Detect which cell encompasses the target text, then output its [X, Y] center coordinate. 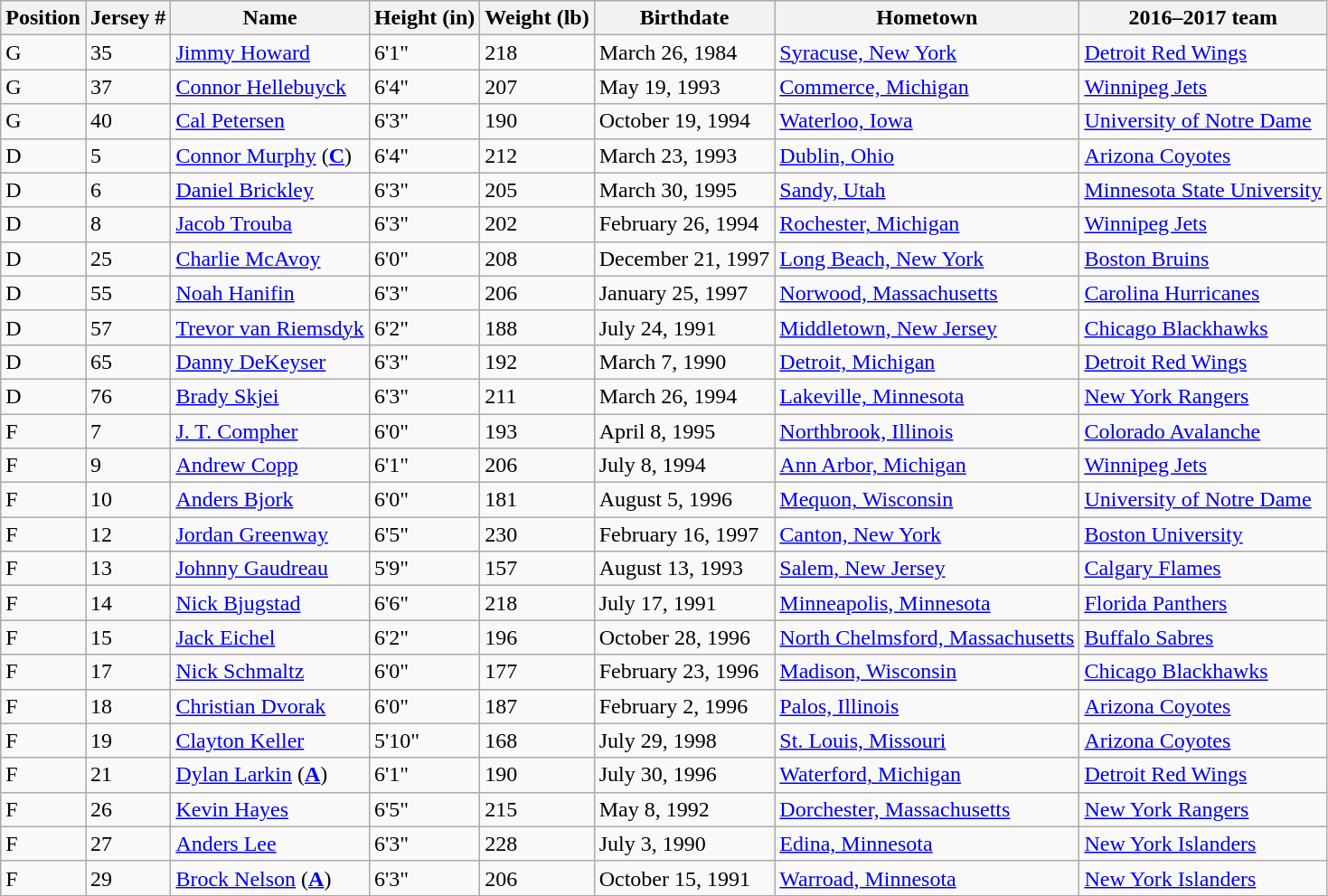
18 [127, 706]
215 [537, 809]
202 [537, 224]
13 [127, 569]
Sandy, Utah [928, 190]
9 [127, 466]
187 [537, 706]
North Chelmsford, Massachusetts [928, 637]
205 [537, 190]
July 17, 1991 [684, 603]
192 [537, 362]
27 [127, 844]
Birthdate [684, 18]
Jimmy Howard [270, 52]
Jacob Trouba [270, 224]
Brock Nelson (A) [270, 878]
40 [127, 121]
10 [127, 500]
57 [127, 327]
Jersey # [127, 18]
168 [537, 740]
February 23, 1996 [684, 672]
May 8, 1992 [684, 809]
15 [127, 637]
207 [537, 87]
Detroit, Michigan [928, 362]
July 8, 1994 [684, 466]
Connor Hellebuyck [270, 87]
2016–2017 team [1203, 18]
Warroad, Minnesota [928, 878]
December 21, 1997 [684, 259]
October 28, 1996 [684, 637]
Lakeville, Minnesota [928, 396]
August 13, 1993 [684, 569]
19 [127, 740]
Carolina Hurricanes [1203, 293]
35 [127, 52]
Charlie McAvoy [270, 259]
Anders Bjork [270, 500]
6 [127, 190]
25 [127, 259]
J. T. Compher [270, 431]
228 [537, 844]
Ann Arbor, Michigan [928, 466]
July 24, 1991 [684, 327]
17 [127, 672]
Trevor van Riemsdyk [270, 327]
Edina, Minnesota [928, 844]
Kevin Hayes [270, 809]
Height (in) [424, 18]
July 29, 1998 [684, 740]
Daniel Brickley [270, 190]
April 8, 1995 [684, 431]
Canton, New York [928, 534]
181 [537, 500]
Palos, Illinois [928, 706]
Waterford, Michigan [928, 775]
Salem, New Jersey [928, 569]
March 7, 1990 [684, 362]
Christian Dvorak [270, 706]
July 30, 1996 [684, 775]
March 30, 1995 [684, 190]
Dylan Larkin (A) [270, 775]
12 [127, 534]
Minnesota State University [1203, 190]
230 [537, 534]
Nick Bjugstad [270, 603]
February 16, 1997 [684, 534]
Cal Petersen [270, 121]
Weight (lb) [537, 18]
Connor Murphy (C) [270, 156]
Clayton Keller [270, 740]
Commerce, Michigan [928, 87]
Mequon, Wisconsin [928, 500]
Norwood, Massachusetts [928, 293]
Andrew Copp [270, 466]
Northbrook, Illinois [928, 431]
May 19, 1993 [684, 87]
76 [127, 396]
29 [127, 878]
55 [127, 293]
Florida Panthers [1203, 603]
Jordan Greenway [270, 534]
Boston Bruins [1203, 259]
Position [43, 18]
5'9" [424, 569]
March 23, 1993 [684, 156]
14 [127, 603]
October 19, 1994 [684, 121]
Middletown, New Jersey [928, 327]
21 [127, 775]
188 [537, 327]
208 [537, 259]
February 2, 1996 [684, 706]
Dublin, Ohio [928, 156]
Johnny Gaudreau [270, 569]
March 26, 1984 [684, 52]
65 [127, 362]
Colorado Avalanche [1203, 431]
St. Louis, Missouri [928, 740]
7 [127, 431]
Noah Hanifin [270, 293]
Dorchester, Massachusetts [928, 809]
Brady Skjei [270, 396]
157 [537, 569]
July 3, 1990 [684, 844]
Syracuse, New York [928, 52]
Jack Eichel [270, 637]
Anders Lee [270, 844]
Calgary Flames [1203, 569]
211 [537, 396]
August 5, 1996 [684, 500]
Hometown [928, 18]
Buffalo Sabres [1203, 637]
February 26, 1994 [684, 224]
Name [270, 18]
Rochester, Michigan [928, 224]
Nick Schmaltz [270, 672]
5'10" [424, 740]
8 [127, 224]
Minneapolis, Minnesota [928, 603]
6'6" [424, 603]
5 [127, 156]
37 [127, 87]
212 [537, 156]
January 25, 1997 [684, 293]
Long Beach, New York [928, 259]
26 [127, 809]
193 [537, 431]
Waterloo, Iowa [928, 121]
Madison, Wisconsin [928, 672]
October 15, 1991 [684, 878]
March 26, 1994 [684, 396]
177 [537, 672]
196 [537, 637]
Boston University [1203, 534]
Danny DeKeyser [270, 362]
